Return (x, y) of the center of cell containing provided text 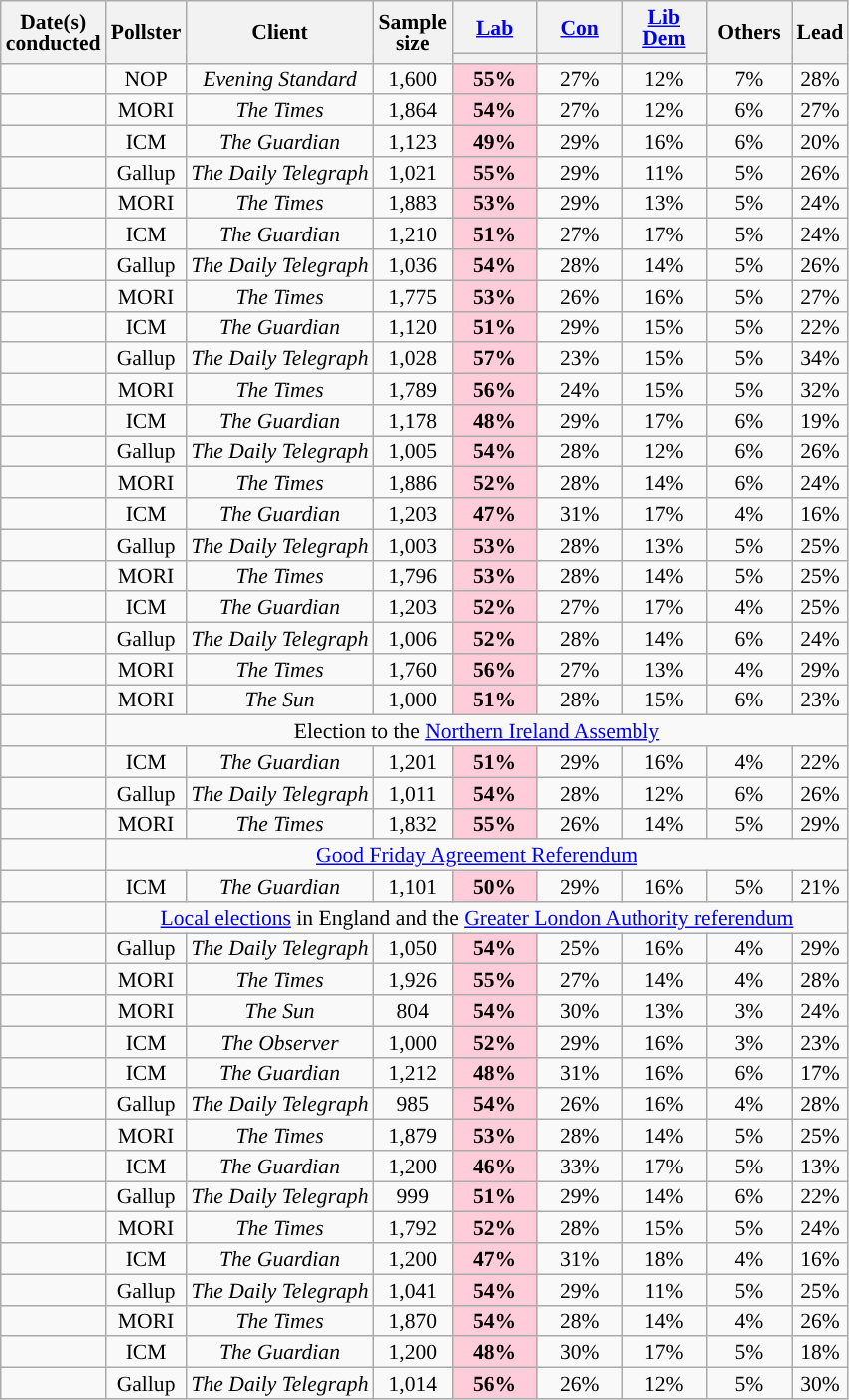
1,212 (413, 1072)
19% (820, 421)
1,123 (413, 142)
1,003 (413, 545)
1,041 (413, 1289)
33% (579, 1166)
804 (413, 1010)
1,021 (413, 172)
1,864 (413, 110)
Lib Dem (664, 27)
Con (579, 27)
1,796 (413, 575)
34% (820, 359)
21% (820, 886)
57% (495, 359)
999 (413, 1197)
1,879 (413, 1136)
Client (279, 32)
32% (820, 389)
1,792 (413, 1227)
1,014 (413, 1383)
46% (495, 1166)
1,101 (413, 886)
Samplesize (413, 32)
The Observer (279, 1042)
1,870 (413, 1321)
1,775 (413, 295)
1,005 (413, 451)
1,883 (413, 204)
1,036 (413, 265)
1,006 (413, 639)
1,178 (413, 421)
Pollster (146, 32)
1,011 (413, 792)
1,028 (413, 359)
Evening Standard (279, 78)
985 (413, 1104)
NOP (146, 78)
1,050 (413, 948)
1,832 (413, 824)
7% (748, 78)
1,926 (413, 980)
1,789 (413, 389)
20% (820, 142)
50% (495, 886)
Lead (820, 32)
Date(s)conducted (54, 32)
Others (748, 32)
Lab (495, 27)
1,886 (413, 483)
49% (495, 142)
1,201 (413, 762)
Local elections in England and the Greater London Authority referendum (477, 918)
Good Friday Agreement Referendum (477, 856)
1,120 (413, 327)
1,210 (413, 233)
1,600 (413, 78)
Election to the Northern Ireland Assembly (477, 730)
1,760 (413, 669)
